Provide the [x, y] coordinate of the cell's center where the given text is located.  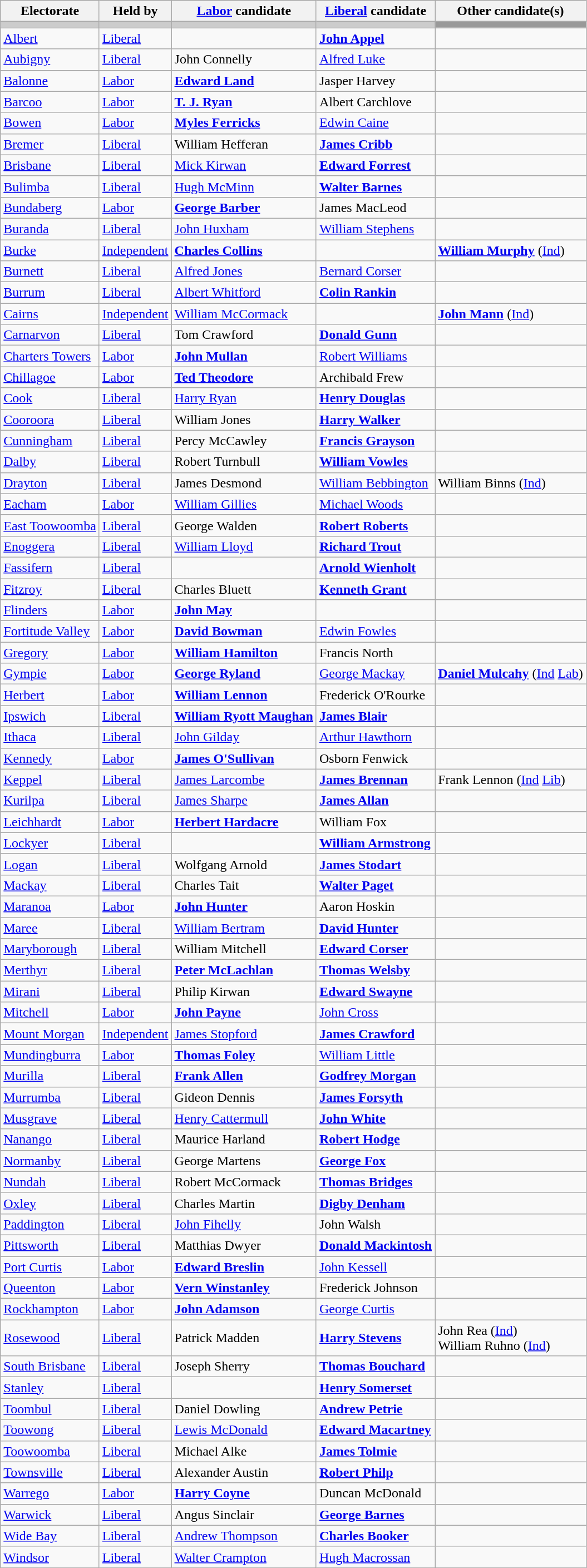
William Lloyd [244, 546]
Carnarvon [50, 335]
James Stodart [375, 864]
Cairns [50, 314]
Maree [50, 928]
Michael Alke [244, 1451]
William Murphy (Ind) [511, 250]
Archibald Frew [375, 377]
Mitchell [50, 1013]
Frederick Johnson [375, 1288]
Edwin Fowles [375, 632]
William Vowles [375, 462]
Merthyr [50, 970]
John Kessell [375, 1267]
South Brisbane [50, 1367]
Electorate [50, 11]
Held by [135, 11]
Rockhampton [50, 1309]
John Fihelly [244, 1224]
Peter McLachlan [244, 970]
Nundah [50, 1182]
Edward Forrest [375, 165]
Alexander Austin [244, 1472]
John Connelly [244, 60]
Fortitude Valley [50, 632]
Cook [50, 398]
John Mullan [244, 356]
Barcoo [50, 102]
Harry Walker [375, 420]
Albert [50, 38]
Buranda [50, 229]
William Gillies [244, 504]
Albert Whitford [244, 293]
Robert Williams [375, 356]
Thomas Bridges [375, 1182]
Herbert [50, 695]
Toowong [50, 1430]
Burrum [50, 293]
Robert Hodge [375, 1140]
George Curtis [375, 1309]
East Toowoomba [50, 525]
William Bertram [244, 928]
Charles Collins [244, 250]
Harry Ryan [244, 398]
Kennedy [50, 758]
Frank Allen [244, 1076]
Fassifern [50, 568]
Toombul [50, 1409]
Francis Grayson [375, 441]
John Appel [375, 38]
Arthur Hawthorn [375, 737]
Robert Roberts [375, 525]
Rosewood [50, 1338]
George Ryland [244, 674]
James Tolmie [375, 1451]
Michael Woods [375, 504]
Andrew Thompson [244, 1536]
John May [244, 610]
James MacLeod [375, 208]
Thomas Welsby [375, 970]
Other candidate(s) [511, 11]
Donald Gunn [375, 335]
Edward Breslin [244, 1267]
Digby Denham [375, 1203]
Thomas Foley [244, 1055]
Bernard Corser [375, 272]
Edward Corser [375, 949]
Warrego [50, 1493]
Mick Kirwan [244, 165]
Ithaca [50, 737]
Frank Lennon (Ind Lib) [511, 780]
John Gilday [244, 737]
Andrew Petrie [375, 1409]
William Hamilton [244, 653]
John Rea (Ind) William Ruhno (Ind) [511, 1338]
William Hefferan [244, 144]
Paddington [50, 1224]
Burke [50, 250]
William Ryott Maughan [244, 716]
David Hunter [375, 928]
Burnett [50, 272]
James Desmond [244, 483]
James Cribb [375, 144]
Charles Bluett [244, 589]
Oxley [50, 1203]
Warwick [50, 1515]
Kurilpa [50, 801]
Port Curtis [50, 1267]
Bundaberg [50, 208]
William Stephens [375, 229]
Wolfgang Arnold [244, 864]
Townsville [50, 1472]
Gympie [50, 674]
Logan [50, 864]
Aaron Hoskin [375, 906]
Patrick Madden [244, 1338]
Godfrey Morgan [375, 1076]
Brisbane [50, 165]
Frederick O'Rourke [375, 695]
Philip Kirwan [244, 992]
John White [375, 1118]
Joseph Sherry [244, 1367]
Robert Turnbull [244, 462]
David Bowman [244, 632]
James Stopford [244, 1034]
Mirani [50, 992]
James Sharpe [244, 801]
Fitzroy [50, 589]
Normanby [50, 1161]
Liberal candidate [375, 11]
Edward Land [244, 81]
Bowen [50, 123]
Albert Carchlove [375, 102]
Gregory [50, 653]
Murilla [50, 1076]
Robert McCormack [244, 1182]
Lewis McDonald [244, 1430]
John Huxham [244, 229]
Dalby [50, 462]
William Bebbington [375, 483]
Balonne [50, 81]
Osborn Fenwick [375, 758]
Gideon Dennis [244, 1097]
Ipswich [50, 716]
Henry Douglas [375, 398]
Charles Booker [375, 1536]
Edwin Caine [375, 123]
James Larcombe [244, 780]
Richard Trout [375, 546]
Ted Theodore [244, 377]
George Mackay [375, 674]
Alfred Luke [375, 60]
Colin Rankin [375, 293]
John Mann (Ind) [511, 314]
William Lennon [244, 695]
Henry Cattermull [244, 1118]
Drayton [50, 483]
Cunningham [50, 441]
Musgrave [50, 1118]
Kenneth Grant [375, 589]
Lockyer [50, 843]
Francis North [375, 653]
Keppel [50, 780]
Pittsworth [50, 1245]
Nanango [50, 1140]
Walter Barnes [375, 186]
William McCormack [244, 314]
Edward Swayne [375, 992]
Wide Bay [50, 1536]
T. J. Ryan [244, 102]
Flinders [50, 610]
Vern Winstanley [244, 1288]
William Binns (Ind) [511, 483]
Daniel Dowling [244, 1409]
Enoggera [50, 546]
Mackay [50, 885]
Charles Martin [244, 1203]
Bulimba [50, 186]
William Jones [244, 420]
James Forsyth [375, 1097]
Charles Tait [244, 885]
Matthias Dwyer [244, 1245]
John Hunter [244, 906]
Donald Mackintosh [375, 1245]
John Payne [244, 1013]
Robert Philp [375, 1472]
Mount Morgan [50, 1034]
Murrumba [50, 1097]
Percy McCawley [244, 441]
Aubigny [50, 60]
George Barnes [375, 1515]
Hugh Macrossan [375, 1557]
Edward Macartney [375, 1430]
Stanley [50, 1388]
Bremer [50, 144]
Mundingburra [50, 1055]
Myles Ferricks [244, 123]
Herbert Hardacre [244, 822]
James O'Sullivan [244, 758]
Thomas Bouchard [375, 1367]
Labor candidate [244, 11]
Toowoomba [50, 1451]
George Martens [244, 1161]
Eacham [50, 504]
Maurice Harland [244, 1140]
Walter Crampton [244, 1557]
Duncan McDonald [375, 1493]
Arnold Wienholt [375, 568]
Harry Coyne [244, 1493]
George Fox [375, 1161]
Hugh McMinn [244, 186]
Walter Paget [375, 885]
Henry Somerset [375, 1388]
Maranoa [50, 906]
John Cross [375, 1013]
Chillagoe [50, 377]
Leichhardt [50, 822]
Jasper Harvey [375, 81]
Windsor [50, 1557]
George Barber [244, 208]
William Mitchell [244, 949]
William Fox [375, 822]
Cooroora [50, 420]
John Adamson [244, 1309]
Tom Crawford [244, 335]
James Brennan [375, 780]
Alfred Jones [244, 272]
William Little [375, 1055]
James Allan [375, 801]
William Armstrong [375, 843]
James Crawford [375, 1034]
Charters Towers [50, 356]
Angus Sinclair [244, 1515]
Daniel Mulcahy (Ind Lab) [511, 674]
James Blair [375, 716]
Harry Stevens [375, 1338]
John Walsh [375, 1224]
George Walden [244, 525]
Maryborough [50, 949]
Queenton [50, 1288]
